Output the [X, Y] coordinate of the center of the cell containing the given text.  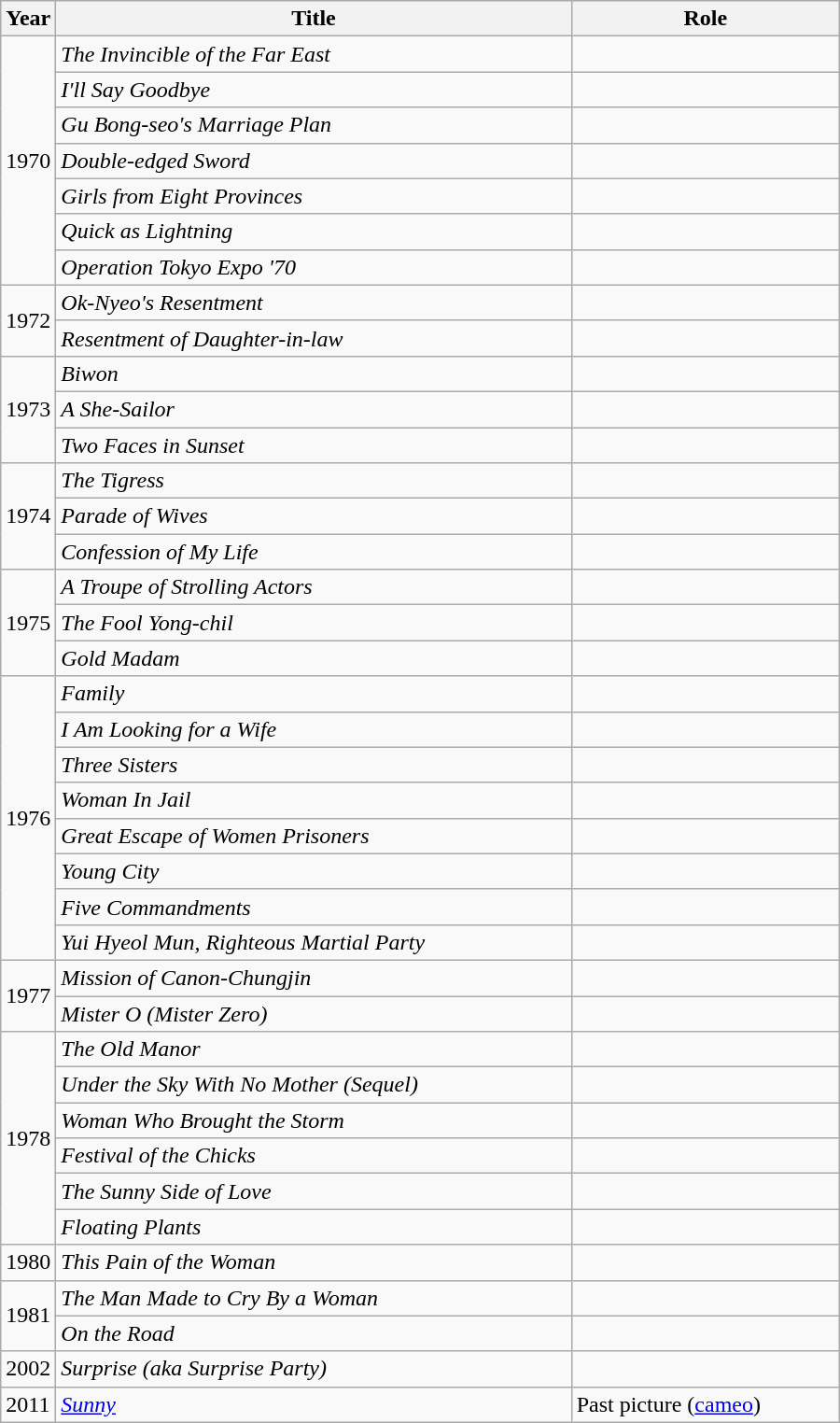
Resentment of Daughter-in-law [314, 338]
Woman Who Brought the Storm [314, 1120]
A She-Sailor [314, 409]
1975 [28, 623]
Confession of My Life [314, 552]
Three Sisters [314, 765]
2002 [28, 1369]
Two Faces in Sunset [314, 445]
Ok-Nyeo's Resentment [314, 303]
Festival of the Chicks [314, 1156]
Operation Tokyo Expo '70 [314, 267]
1973 [28, 409]
The Tigress [314, 481]
Title [314, 19]
1972 [28, 320]
Year [28, 19]
The Old Manor [314, 1050]
Gu Bong-seo's Marriage Plan [314, 125]
Mission of Canon-Chungjin [314, 978]
Biwon [314, 373]
The Fool Yong-chil [314, 623]
Girls from Eight Provinces [314, 196]
Role [706, 19]
1977 [28, 995]
On the Road [314, 1333]
1974 [28, 516]
Surprise (aka Surprise Party) [314, 1369]
Parade of Wives [314, 516]
Double-edged Sword [314, 161]
A Troupe of Strolling Actors [314, 587]
I'll Say Goodbye [314, 90]
Under the Sky With No Mother (Sequel) [314, 1085]
1976 [28, 818]
1980 [28, 1262]
Quick as Lightning [314, 232]
Yui Hyeol Mun, Righteous Martial Party [314, 942]
Gold Madam [314, 658]
Woman In Jail [314, 800]
The Man Made to Cry By a Woman [314, 1298]
1970 [28, 161]
Young City [314, 871]
Great Escape of Women Prisoners [314, 836]
Floating Plants [314, 1227]
Five Commandments [314, 907]
1978 [28, 1138]
The Invincible of the Far East [314, 54]
1981 [28, 1316]
The Sunny Side of Love [314, 1191]
I Am Looking for a Wife [314, 729]
This Pain of the Woman [314, 1262]
Family [314, 694]
Sunny [314, 1404]
2011 [28, 1404]
Past picture (cameo) [706, 1404]
Mister O (Mister Zero) [314, 1013]
